Capture the cell that displays the provided text and extract its [X, Y] central coordinate. 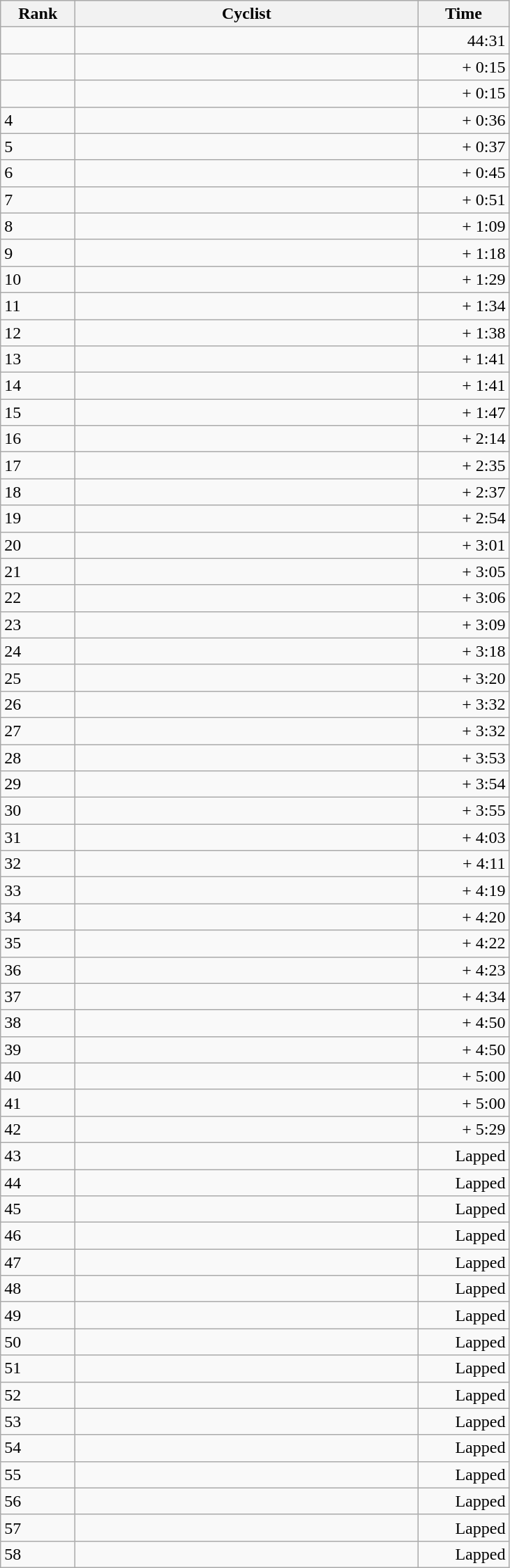
49 [38, 1315]
33 [38, 890]
45 [38, 1209]
+ 2:54 [463, 518]
+ 3:09 [463, 625]
Rank [38, 14]
17 [38, 465]
+ 4:23 [463, 970]
+ 4:11 [463, 864]
40 [38, 1076]
48 [38, 1289]
Cyclist [247, 14]
+ 1:38 [463, 333]
+ 3:18 [463, 651]
37 [38, 996]
18 [38, 492]
+ 1:34 [463, 306]
10 [38, 279]
4 [38, 120]
+ 3:20 [463, 678]
29 [38, 784]
25 [38, 678]
+ 2:35 [463, 465]
32 [38, 864]
13 [38, 359]
+ 3:54 [463, 784]
+ 1:47 [463, 412]
+ 0:51 [463, 200]
44 [38, 1183]
55 [38, 1474]
31 [38, 837]
53 [38, 1421]
+ 4:34 [463, 996]
22 [38, 598]
46 [38, 1236]
+ 1:29 [463, 279]
21 [38, 572]
+ 4:19 [463, 890]
58 [38, 1554]
38 [38, 1023]
23 [38, 625]
+ 3:55 [463, 811]
19 [38, 518]
+ 0:45 [463, 173]
+ 2:14 [463, 439]
24 [38, 651]
16 [38, 439]
52 [38, 1395]
+ 4:20 [463, 917]
+ 1:18 [463, 253]
54 [38, 1448]
+ 3:05 [463, 572]
+ 0:36 [463, 120]
27 [38, 731]
Time [463, 14]
20 [38, 545]
+ 3:53 [463, 757]
+ 3:06 [463, 598]
11 [38, 306]
56 [38, 1501]
43 [38, 1156]
+ 1:09 [463, 226]
36 [38, 970]
28 [38, 757]
15 [38, 412]
6 [38, 173]
9 [38, 253]
35 [38, 943]
+ 2:37 [463, 492]
7 [38, 200]
14 [38, 386]
+ 3:01 [463, 545]
12 [38, 333]
+ 5:29 [463, 1129]
26 [38, 704]
51 [38, 1368]
8 [38, 226]
30 [38, 811]
+ 4:22 [463, 943]
44:31 [463, 40]
57 [38, 1528]
41 [38, 1103]
34 [38, 917]
50 [38, 1342]
+ 4:03 [463, 837]
47 [38, 1262]
5 [38, 147]
39 [38, 1050]
42 [38, 1129]
+ 0:37 [463, 147]
